For the text-containing cell, return its midpoint in [x, y] coordinate format. 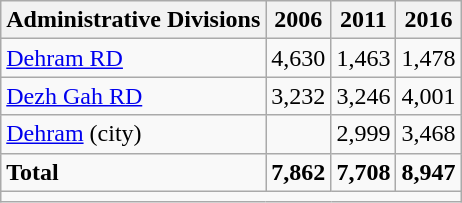
Dehram RD [134, 58]
2011 [364, 20]
4,001 [428, 96]
7,708 [364, 172]
2006 [298, 20]
Total [134, 172]
1,478 [428, 58]
2,999 [364, 134]
Dezh Gah RD [134, 96]
2016 [428, 20]
1,463 [364, 58]
Administrative Divisions [134, 20]
4,630 [298, 58]
Dehram (city) [134, 134]
3,468 [428, 134]
7,862 [298, 172]
8,947 [428, 172]
3,246 [364, 96]
3,232 [298, 96]
